Provide the [X, Y] coordinate of the cell's center where the given text is located.  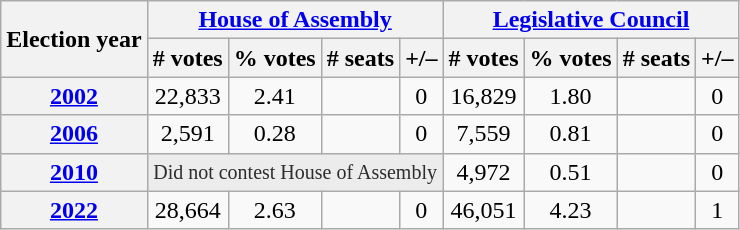
Election year [74, 39]
4.23 [570, 210]
House of Assembly [295, 20]
Legislative Council [591, 20]
2006 [74, 134]
0.28 [274, 134]
46,051 [484, 210]
2.41 [274, 96]
2,591 [188, 134]
1.80 [570, 96]
1 [718, 210]
7,559 [484, 134]
2022 [74, 210]
2.63 [274, 210]
28,664 [188, 210]
0.51 [570, 172]
2002 [74, 96]
4,972 [484, 172]
16,829 [484, 96]
22,833 [188, 96]
2010 [74, 172]
Did not contest House of Assembly [295, 172]
0.81 [570, 134]
